Capture the cell that displays the provided text and extract its [X, Y] central coordinate. 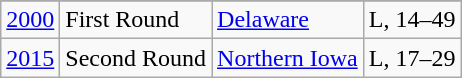
Second Round [136, 58]
L, 17–29 [412, 58]
2015 [30, 58]
Northern Iowa [288, 58]
First Round [136, 20]
L, 14–49 [412, 20]
Delaware [288, 20]
2000 [30, 20]
